Locate the cell with the specified text and output its [x, y] center coordinate. 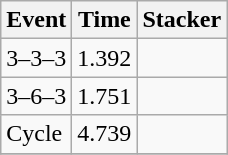
1.392 [104, 58]
1.751 [104, 96]
3–6–3 [36, 96]
Event [36, 20]
4.739 [104, 134]
Cycle [36, 134]
Stacker [182, 20]
Time [104, 20]
3–3–3 [36, 58]
